Provide the (x, y) coordinate of the cell's center where the given text is located.  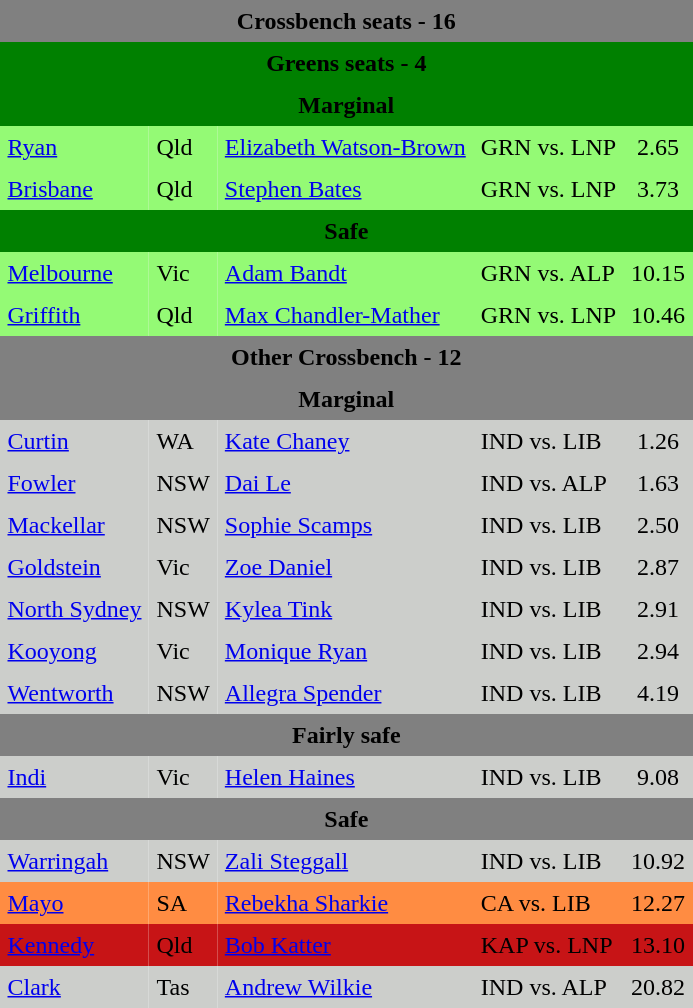
3.73 (658, 190)
Elizabeth Watson-Brown (345, 148)
12.27 (658, 904)
Melbourne (74, 274)
Adam Bandt (345, 274)
Zali Steggall (345, 862)
Kooyong (74, 652)
Mayo (74, 904)
4.19 (658, 694)
2.91 (658, 610)
Mackellar (74, 526)
2.94 (658, 652)
Kennedy (74, 946)
2.65 (658, 148)
GRN vs. ALP (548, 274)
Stephen Bates (345, 190)
SA (183, 904)
10.92 (658, 862)
Greens seats - 4 (346, 64)
Curtin (74, 442)
Ryan (74, 148)
10.15 (658, 274)
IND vs. ALP (548, 484)
Zoe Daniel (345, 568)
Kate Chaney (345, 442)
10.46 (658, 316)
Fairly safe (346, 736)
CA vs. LIB (548, 904)
Crossbench seats - 16 (346, 22)
Brisbane (74, 190)
Indi (74, 778)
13.10 (658, 946)
Warringah (74, 862)
Fowler (74, 484)
Dai Le (345, 484)
Griffith (74, 316)
Kylea Tink (345, 610)
North Sydney (74, 610)
1.26 (658, 442)
Helen Haines (345, 778)
Allegra Spender (345, 694)
Rebekha Sharkie (345, 904)
Bob Katter (345, 946)
WA (183, 442)
2.87 (658, 568)
Max Chandler-Mather (345, 316)
Sophie Scamps (345, 526)
Other Crossbench - 12 (346, 358)
1.63 (658, 484)
2.50 (658, 526)
Monique Ryan (345, 652)
Goldstein (74, 568)
KAP vs. LNP (548, 946)
Wentworth (74, 694)
9.08 (658, 778)
